From the cell containing the given text, extract its center point as [x, y] coordinate. 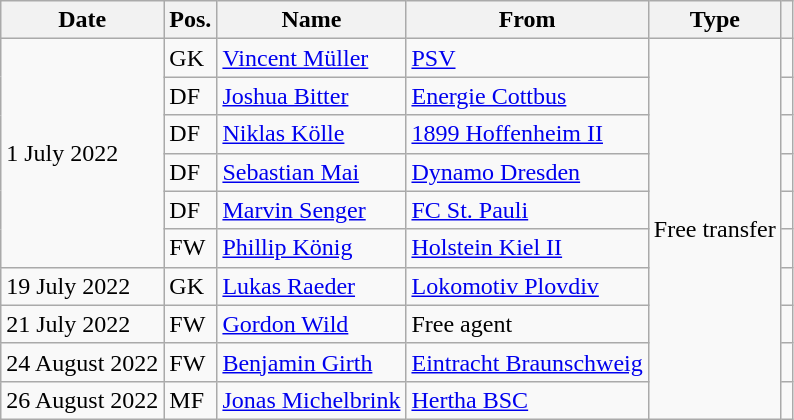
Niklas Kölle [312, 134]
Marvin Senger [312, 210]
Lukas Raeder [312, 286]
Free agent [527, 324]
19 July 2022 [82, 286]
21 July 2022 [82, 324]
MF [190, 400]
1899 Hoffenheim II [527, 134]
PSV [527, 58]
Benjamin Girth [312, 362]
Pos. [190, 20]
Eintracht Braunschweig [527, 362]
Type [714, 20]
Holstein Kiel II [527, 248]
Sebastian Mai [312, 172]
26 August 2022 [82, 400]
Free transfer [714, 230]
Phillip König [312, 248]
Energie Cottbus [527, 96]
Vincent Müller [312, 58]
FC St. Pauli [527, 210]
Dynamo Dresden [527, 172]
Date [82, 20]
24 August 2022 [82, 362]
Jonas Michelbrink [312, 400]
Hertha BSC [527, 400]
Name [312, 20]
Gordon Wild [312, 324]
Joshua Bitter [312, 96]
From [527, 20]
Lokomotiv Plovdiv [527, 286]
1 July 2022 [82, 153]
